Scan for the cell matching the given text and deliver its (x, y) coordinate at center. 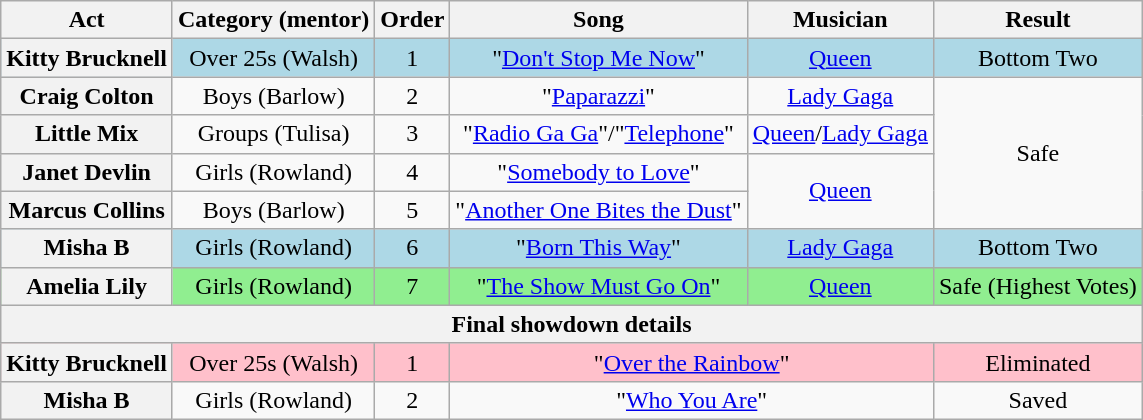
4 (412, 172)
Safe (1038, 153)
"Over the Rainbow" (692, 362)
Amelia Lily (87, 286)
"Paparazzi" (598, 96)
Result (1038, 20)
Queen/Lady Gaga (840, 134)
"Don't Stop Me Now" (598, 58)
"Who You Are" (692, 400)
Eliminated (1038, 362)
6 (412, 248)
Category (mentor) (273, 20)
Act (87, 20)
Safe (Highest Votes) (1038, 286)
Marcus Collins (87, 210)
5 (412, 210)
"The Show Must Go On" (598, 286)
3 (412, 134)
Order (412, 20)
Janet Devlin (87, 172)
Little Mix (87, 134)
"Somebody to Love" (598, 172)
Song (598, 20)
Groups (Tulisa) (273, 134)
Musician (840, 20)
"Born This Way" (598, 248)
"Another One Bites the Dust" (598, 210)
Craig Colton (87, 96)
7 (412, 286)
Saved (1038, 400)
Final showdown details (572, 324)
"Radio Ga Ga"/"Telephone" (598, 134)
